Find where the given text appears and provide that cell's center as [X, Y] coordinate. 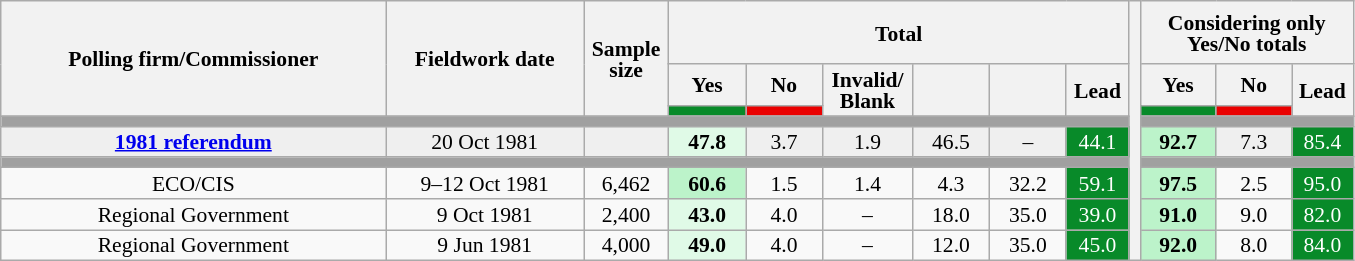
20 Oct 1981 [485, 142]
4.3 [950, 184]
47.8 [708, 142]
Total [899, 32]
9.0 [1254, 214]
7.3 [1254, 142]
8.0 [1254, 246]
18.0 [950, 214]
1.9 [867, 142]
44.1 [1097, 142]
Sample size [626, 58]
12.0 [950, 246]
39.0 [1097, 214]
46.5 [950, 142]
1.4 [867, 184]
Considering onlyYes/No totals [1246, 32]
ECO/CIS [194, 184]
60.6 [708, 184]
84.0 [1322, 246]
85.4 [1322, 142]
9 Oct 1981 [485, 214]
97.5 [1178, 184]
3.7 [784, 142]
9 Jun 1981 [485, 246]
92.7 [1178, 142]
49.0 [708, 246]
9–12 Oct 1981 [485, 184]
82.0 [1322, 214]
Invalid/Blank [867, 90]
43.0 [708, 214]
92.0 [1178, 246]
Fieldwork date [485, 58]
32.2 [1028, 184]
45.0 [1097, 246]
2,400 [626, 214]
6,462 [626, 184]
Polling firm/Commissioner [194, 58]
95.0 [1322, 184]
4,000 [626, 246]
91.0 [1178, 214]
59.1 [1097, 184]
1.5 [784, 184]
2.5 [1254, 184]
1981 referendum [194, 142]
